Return the [x, y] coordinate for the center point of the cell that contains the specified text.  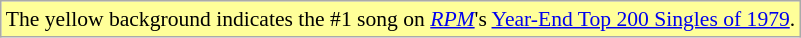
The yellow background indicates the #1 song on RPM's Year-End Top 200 Singles of 1979. [401, 19]
